Pinpoint the cell where the given text exists, returning its (x, y) midpoint coordinate. 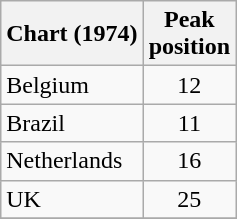
Netherlands (72, 161)
Chart (1974) (72, 34)
Belgium (72, 85)
25 (189, 199)
16 (189, 161)
UK (72, 199)
12 (189, 85)
Peakposition (189, 34)
Brazil (72, 123)
11 (189, 123)
